For the text-containing cell, return its midpoint in [x, y] coordinate format. 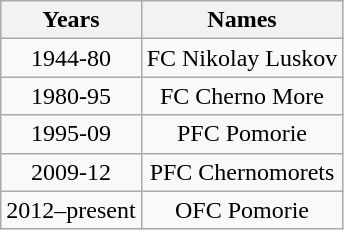
FC Nikolay Luskov [242, 58]
Years [71, 20]
1980-95 [71, 96]
2012–present [71, 210]
PFC Pomorie [242, 134]
2009-12 [71, 172]
Names [242, 20]
PFC Chernomorets [242, 172]
1995-09 [71, 134]
FC Cherno More [242, 96]
OFC Pomorie [242, 210]
1944-80 [71, 58]
